Extract the [X, Y] coordinate from the center of the cell holding the provided text.  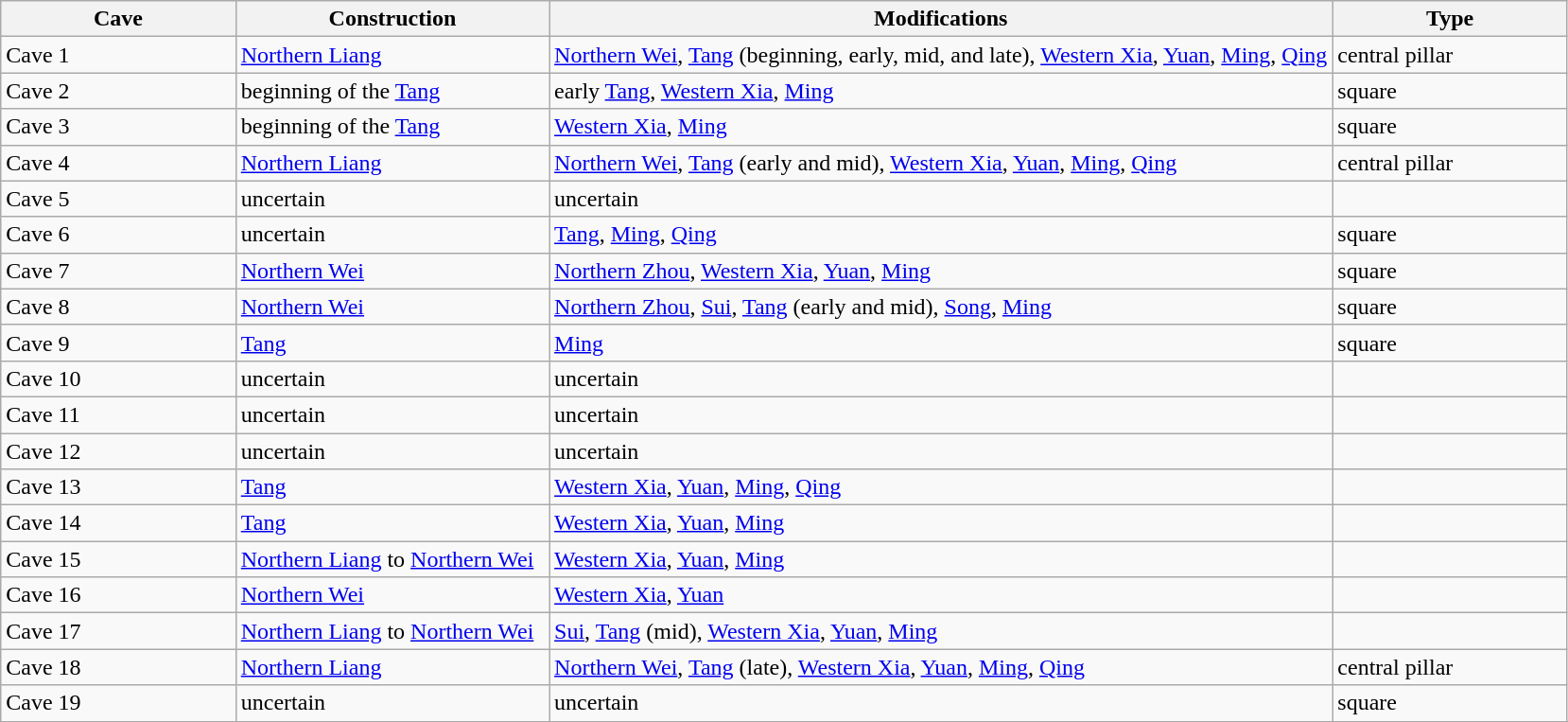
Cave 1 [118, 55]
Cave 15 [118, 559]
Cave 13 [118, 487]
Cave 8 [118, 307]
Cave 10 [118, 379]
Cave 4 [118, 163]
Cave 9 [118, 343]
Sui, Tang (mid), Western Xia, Yuan, Ming [941, 631]
Cave 14 [118, 523]
Cave [118, 19]
Construction [392, 19]
Northern Wei, Tang (early and mid), Western Xia, Yuan, Ming, Qing [941, 163]
Northern Zhou, Sui, Tang (early and mid), Song, Ming [941, 307]
Cave 11 [118, 414]
Northern Zhou, Western Xia, Yuan, Ming [941, 271]
Cave 19 [118, 703]
Cave 2 [118, 91]
Cave 17 [118, 631]
Western Xia, Ming [941, 127]
Cave 12 [118, 451]
Cave 3 [118, 127]
Northern Wei, Tang (late), Western Xia, Yuan, Ming, Qing [941, 667]
Modifications [941, 19]
Cave 7 [118, 271]
Cave 18 [118, 667]
Cave 5 [118, 199]
Western Xia, Yuan, Ming, Qing [941, 487]
Tang, Ming, Qing [941, 235]
early Tang, Western Xia, Ming [941, 91]
Western Xia, Yuan [941, 595]
Cave 16 [118, 595]
Type [1450, 19]
Ming [941, 343]
Northern Wei, Tang (beginning, early, mid, and late), Western Xia, Yuan, Ming, Qing [941, 55]
Cave 6 [118, 235]
